For the text-containing cell, return its midpoint in (x, y) coordinate format. 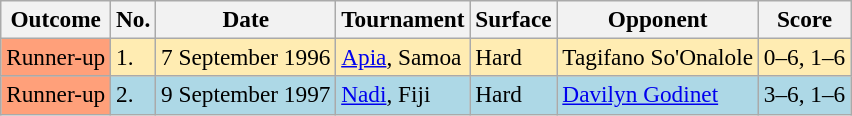
0–6, 1–6 (804, 57)
9 September 1997 (246, 95)
Tournament (403, 19)
Davilyn Godinet (658, 95)
Outcome (56, 19)
1. (134, 57)
3–6, 1–6 (804, 95)
Tagifano So'Onalole (658, 57)
Nadi, Fiji (403, 95)
Score (804, 19)
Surface (514, 19)
7 September 1996 (246, 57)
Opponent (658, 19)
Date (246, 19)
No. (134, 19)
Apia, Samoa (403, 57)
2. (134, 95)
